Find where the given text appears and provide that cell's center as (x, y) coordinate. 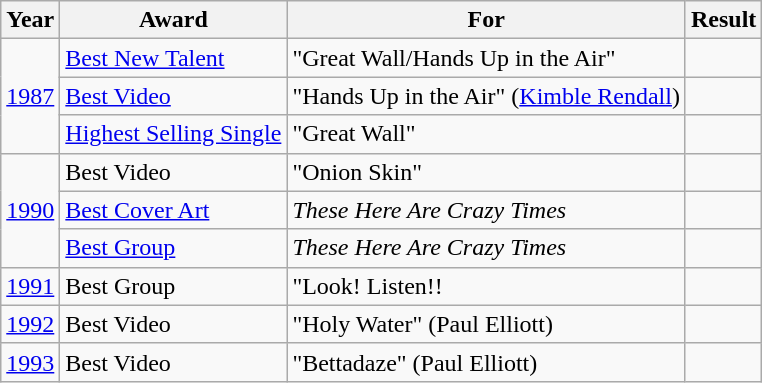
"Holy Water" (Paul Elliott) (486, 324)
"Great Wall" (486, 134)
"Great Wall/Hands Up in the Air" (486, 58)
"Hands Up in the Air" (Kimble Rendall) (486, 96)
1992 (30, 324)
For (486, 20)
1993 (30, 362)
Year (30, 20)
1991 (30, 286)
"Bettadaze" (Paul Elliott) (486, 362)
Highest Selling Single (174, 134)
1990 (30, 210)
Award (174, 20)
"Onion Skin" (486, 172)
1987 (30, 96)
Best Cover Art (174, 210)
"Look! Listen!! (486, 286)
Best New Talent (174, 58)
Result (723, 20)
